Pinpoint the cell where the given text exists, returning its (x, y) midpoint coordinate. 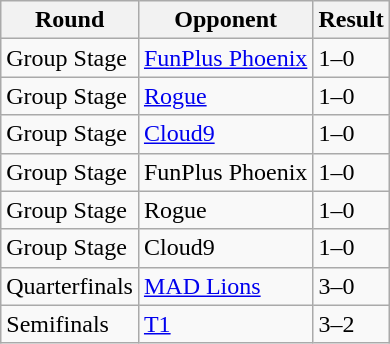
Semifinals (70, 324)
Round (70, 20)
Quarterfinals (70, 286)
T1 (225, 324)
3–0 (351, 286)
Result (351, 20)
MAD Lions (225, 286)
3–2 (351, 324)
Opponent (225, 20)
